Locate the cell with the specified text and output its (X, Y) center coordinate. 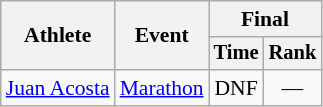
Marathon (162, 88)
Time (236, 54)
Juan Acosta (58, 88)
DNF (236, 88)
Rank (293, 54)
Event (162, 36)
Athlete (58, 36)
— (293, 88)
Final (265, 19)
